Extract the (x, y) coordinate from the center of the cell holding the provided text.  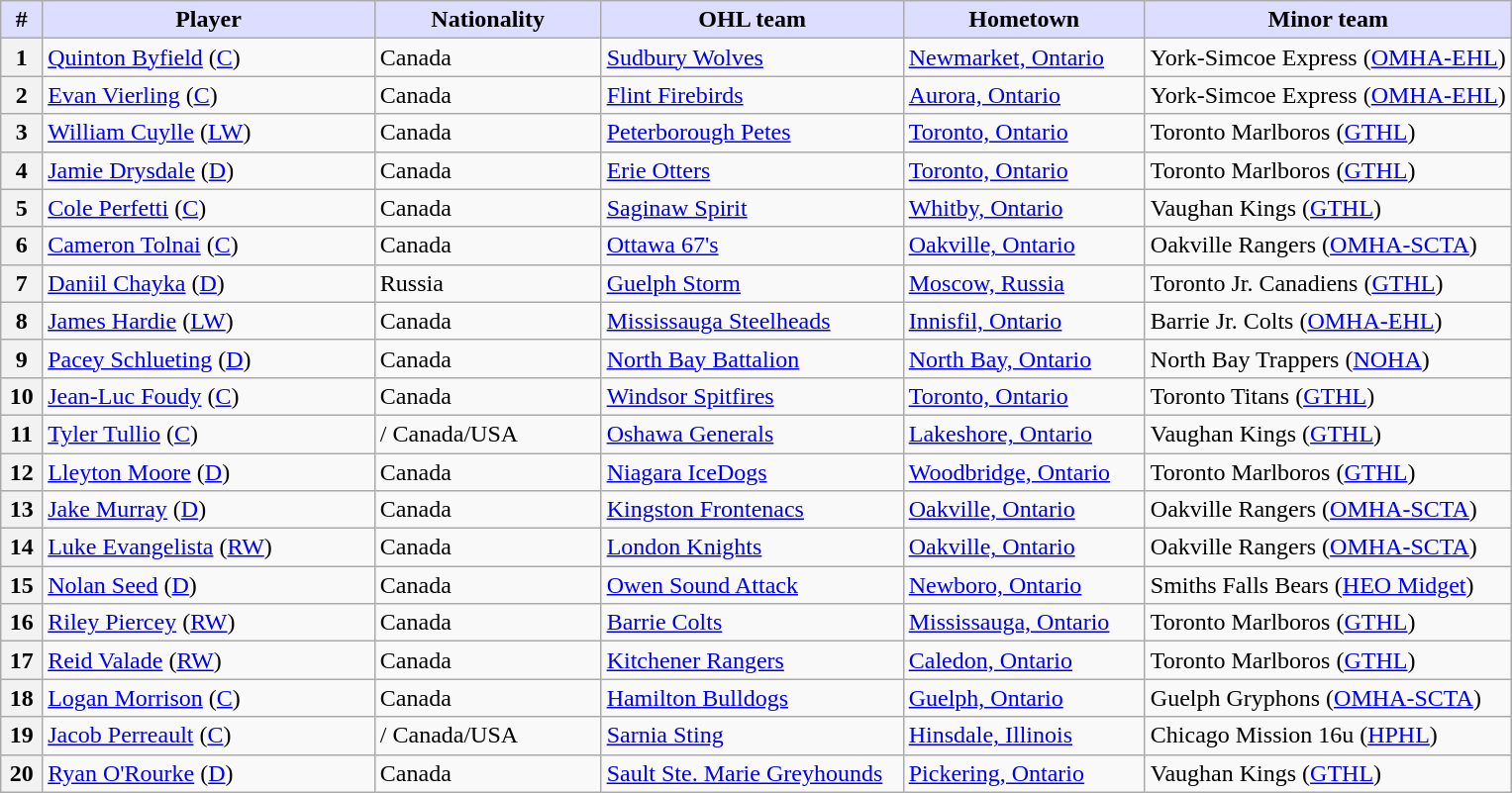
Cameron Tolnai (C) (209, 246)
Whitby, Ontario (1024, 208)
2 (22, 95)
Niagara IceDogs (753, 472)
18 (22, 698)
North Bay Trappers (NOHA) (1328, 358)
Minor team (1328, 20)
Guelph, Ontario (1024, 698)
6 (22, 246)
17 (22, 660)
Saginaw Spirit (753, 208)
OHL team (753, 20)
10 (22, 396)
9 (22, 358)
Innisfil, Ontario (1024, 321)
16 (22, 623)
3 (22, 133)
Woodbridge, Ontario (1024, 472)
Mississauga, Ontario (1024, 623)
Luke Evangelista (RW) (209, 547)
Newboro, Ontario (1024, 585)
Mississauga Steelheads (753, 321)
Moscow, Russia (1024, 283)
Hinsdale, Illinois (1024, 736)
Player (209, 20)
Jamie Drysdale (D) (209, 170)
North Bay Battalion (753, 358)
4 (22, 170)
Hamilton Bulldogs (753, 698)
20 (22, 773)
Nationality (487, 20)
Quinton Byfield (C) (209, 57)
Sarnia Sting (753, 736)
15 (22, 585)
Kitchener Rangers (753, 660)
Barrie Jr. Colts (OMHA-EHL) (1328, 321)
Hometown (1024, 20)
5 (22, 208)
Jean-Luc Foudy (C) (209, 396)
Riley Piercey (RW) (209, 623)
Tyler Tullio (C) (209, 434)
Toronto Jr. Canadiens (GTHL) (1328, 283)
Peterborough Petes (753, 133)
Windsor Spitfires (753, 396)
Jake Murray (D) (209, 510)
1 (22, 57)
Pickering, Ontario (1024, 773)
Nolan Seed (D) (209, 585)
Kingston Frontenacs (753, 510)
Logan Morrison (C) (209, 698)
Sudbury Wolves (753, 57)
Barrie Colts (753, 623)
14 (22, 547)
Ryan O'Rourke (D) (209, 773)
Reid Valade (RW) (209, 660)
7 (22, 283)
Smiths Falls Bears (HEO Midget) (1328, 585)
William Cuylle (LW) (209, 133)
London Knights (753, 547)
Cole Perfetti (C) (209, 208)
Caledon, Ontario (1024, 660)
Sault Ste. Marie Greyhounds (753, 773)
Pacey Schlueting (D) (209, 358)
Newmarket, Ontario (1024, 57)
Daniil Chayka (D) (209, 283)
Chicago Mission 16u (HPHL) (1328, 736)
Aurora, Ontario (1024, 95)
Owen Sound Attack (753, 585)
# (22, 20)
Ottawa 67's (753, 246)
11 (22, 434)
North Bay, Ontario (1024, 358)
Guelph Storm (753, 283)
13 (22, 510)
James Hardie (LW) (209, 321)
Evan Vierling (C) (209, 95)
Flint Firebirds (753, 95)
Russia (487, 283)
Toronto Titans (GTHL) (1328, 396)
8 (22, 321)
Oshawa Generals (753, 434)
Jacob Perreault (C) (209, 736)
Guelph Gryphons (OMHA-SCTA) (1328, 698)
Lakeshore, Ontario (1024, 434)
Lleyton Moore (D) (209, 472)
19 (22, 736)
Erie Otters (753, 170)
12 (22, 472)
